Extract the (X, Y) coordinate from the center of the cell holding the provided text.  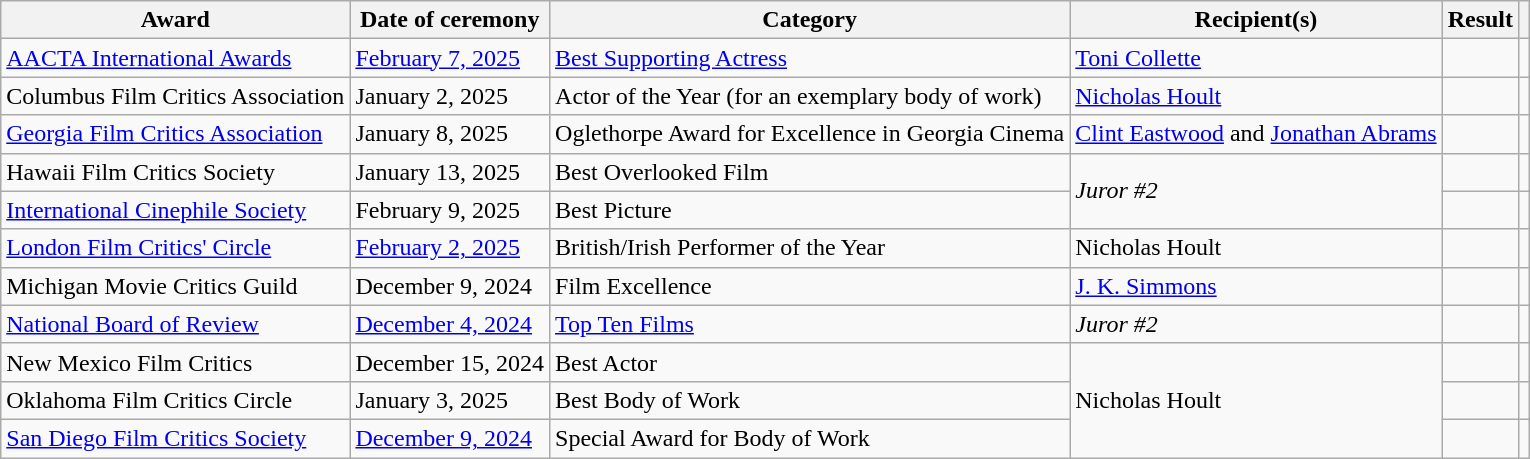
Special Award for Body of Work (810, 438)
Clint Eastwood and Jonathan Abrams (1256, 134)
Columbus Film Critics Association (176, 96)
January 13, 2025 (450, 172)
December 15, 2024 (450, 362)
Oglethorpe Award for Excellence in Georgia Cinema (810, 134)
Date of ceremony (450, 20)
AACTA International Awards (176, 58)
London Film Critics' Circle (176, 248)
Result (1480, 20)
Film Excellence (810, 286)
Hawaii Film Critics Society (176, 172)
Best Actor (810, 362)
San Diego Film Critics Society (176, 438)
British/Irish Performer of the Year (810, 248)
Best Body of Work (810, 400)
Recipient(s) (1256, 20)
Top Ten Films (810, 324)
Georgia Film Critics Association (176, 134)
J. K. Simmons (1256, 286)
Award (176, 20)
National Board of Review (176, 324)
January 2, 2025 (450, 96)
Toni Collette (1256, 58)
New Mexico Film Critics (176, 362)
Oklahoma Film Critics Circle (176, 400)
Michigan Movie Critics Guild (176, 286)
February 2, 2025 (450, 248)
December 4, 2024 (450, 324)
January 3, 2025 (450, 400)
Best Picture (810, 210)
Category (810, 20)
Actor of the Year (for an exemplary body of work) (810, 96)
Best Overlooked Film (810, 172)
International Cinephile Society (176, 210)
February 9, 2025 (450, 210)
February 7, 2025 (450, 58)
Best Supporting Actress (810, 58)
January 8, 2025 (450, 134)
